From the cell containing the given text, extract its center point as (X, Y) coordinate. 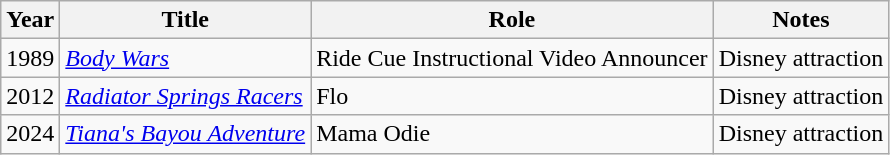
2012 (30, 96)
Title (186, 20)
Year (30, 20)
Flo (512, 96)
Ride Cue Instructional Video Announcer (512, 58)
Tiana's Bayou Adventure (186, 134)
Body Wars (186, 58)
Radiator Springs Racers (186, 96)
2024 (30, 134)
Mama Odie (512, 134)
Role (512, 20)
1989 (30, 58)
Notes (801, 20)
